Pinpoint the cell where the given text exists, returning its [X, Y] midpoint coordinate. 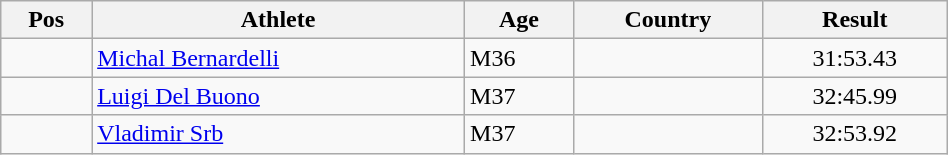
31:53.43 [854, 58]
32:45.99 [854, 96]
Luigi Del Buono [278, 96]
32:53.92 [854, 134]
Athlete [278, 20]
Pos [46, 20]
Country [668, 20]
Age [520, 20]
Result [854, 20]
Vladimir Srb [278, 134]
M36 [520, 58]
Michal Bernardelli [278, 58]
